Locate the cell with the specified text and output its [X, Y] center coordinate. 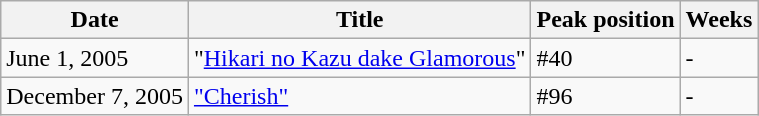
December 7, 2005 [95, 96]
Peak position [606, 20]
Date [95, 20]
#40 [606, 58]
"Hikari no Kazu dake Glamorous" [360, 58]
"Cherish" [360, 96]
June 1, 2005 [95, 58]
#96 [606, 96]
Weeks [719, 20]
Title [360, 20]
